Extract the [x, y] coordinate from the center of the cell holding the provided text.  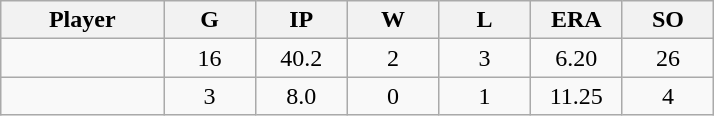
11.25 [576, 96]
26 [668, 58]
ERA [576, 20]
16 [210, 58]
4 [668, 96]
0 [393, 96]
SO [668, 20]
G [210, 20]
6.20 [576, 58]
2 [393, 58]
Player [82, 20]
40.2 [301, 58]
IP [301, 20]
L [485, 20]
1 [485, 96]
8.0 [301, 96]
W [393, 20]
